For the text-containing cell, return its midpoint in [X, Y] coordinate format. 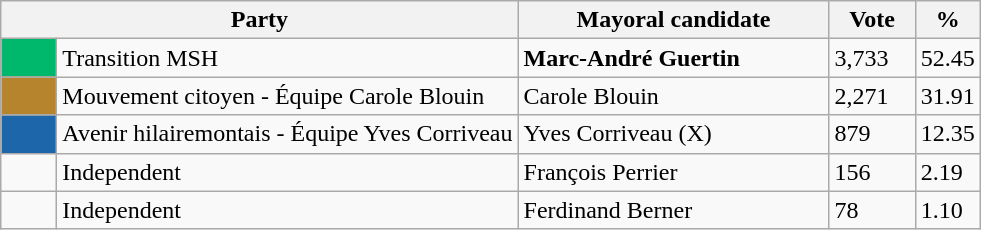
Carole Blouin [674, 96]
879 [872, 134]
1.10 [948, 210]
Ferdinand Berner [674, 210]
Vote [872, 20]
78 [872, 210]
Mayoral candidate [674, 20]
3,733 [872, 58]
12.35 [948, 134]
52.45 [948, 58]
156 [872, 172]
Avenir hilairemontais - Équipe Yves Corriveau [288, 134]
François Perrier [674, 172]
Mouvement citoyen - Équipe Carole Blouin [288, 96]
% [948, 20]
Yves Corriveau (X) [674, 134]
Marc-André Guertin [674, 58]
Party [260, 20]
31.91 [948, 96]
2.19 [948, 172]
Transition MSH [288, 58]
2,271 [872, 96]
